Return the (X, Y) coordinate for the center point of the cell that contains the specified text.  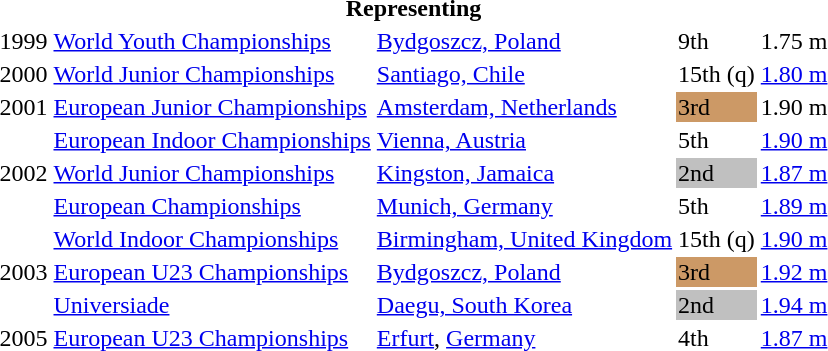
European Indoor Championships (212, 140)
European Junior Championships (212, 107)
9th (717, 41)
World Youth Championships (212, 41)
Daegu, South Korea (524, 305)
European Championships (212, 206)
Santiago, Chile (524, 74)
European U23 Championships (212, 272)
Universiade (212, 305)
World Indoor Championships (212, 239)
Kingston, Jamaica (524, 173)
Amsterdam, Netherlands (524, 107)
Munich, Germany (524, 206)
Birmingham, United Kingdom (524, 239)
Vienna, Austria (524, 140)
